For the text-containing cell, return its midpoint in [X, Y] coordinate format. 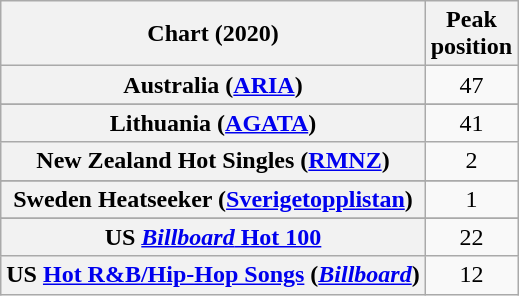
Lithuania (AGATA) [213, 123]
Peakposition [471, 34]
US Hot R&B/Hip-Hop Songs (Billboard) [213, 275]
12 [471, 275]
1 [471, 199]
US Billboard Hot 100 [213, 237]
Chart (2020) [213, 34]
41 [471, 123]
New Zealand Hot Singles (RMNZ) [213, 161]
47 [471, 85]
Sweden Heatseeker (Sverigetopplistan) [213, 199]
2 [471, 161]
22 [471, 237]
Australia (ARIA) [213, 85]
